Detect which cell encompasses the target text, then output its (x, y) center coordinate. 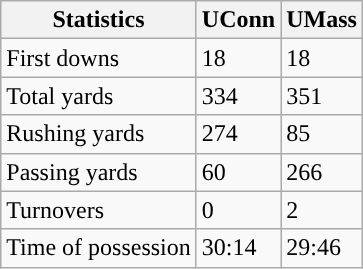
274 (238, 134)
2 (322, 210)
UMass (322, 20)
266 (322, 172)
30:14 (238, 248)
Turnovers (99, 210)
UConn (238, 20)
29:46 (322, 248)
First downs (99, 58)
Time of possession (99, 248)
0 (238, 210)
Passing yards (99, 172)
334 (238, 96)
85 (322, 134)
Rushing yards (99, 134)
60 (238, 172)
351 (322, 96)
Total yards (99, 96)
Statistics (99, 20)
